Return [x, y] of the center of cell containing provided text 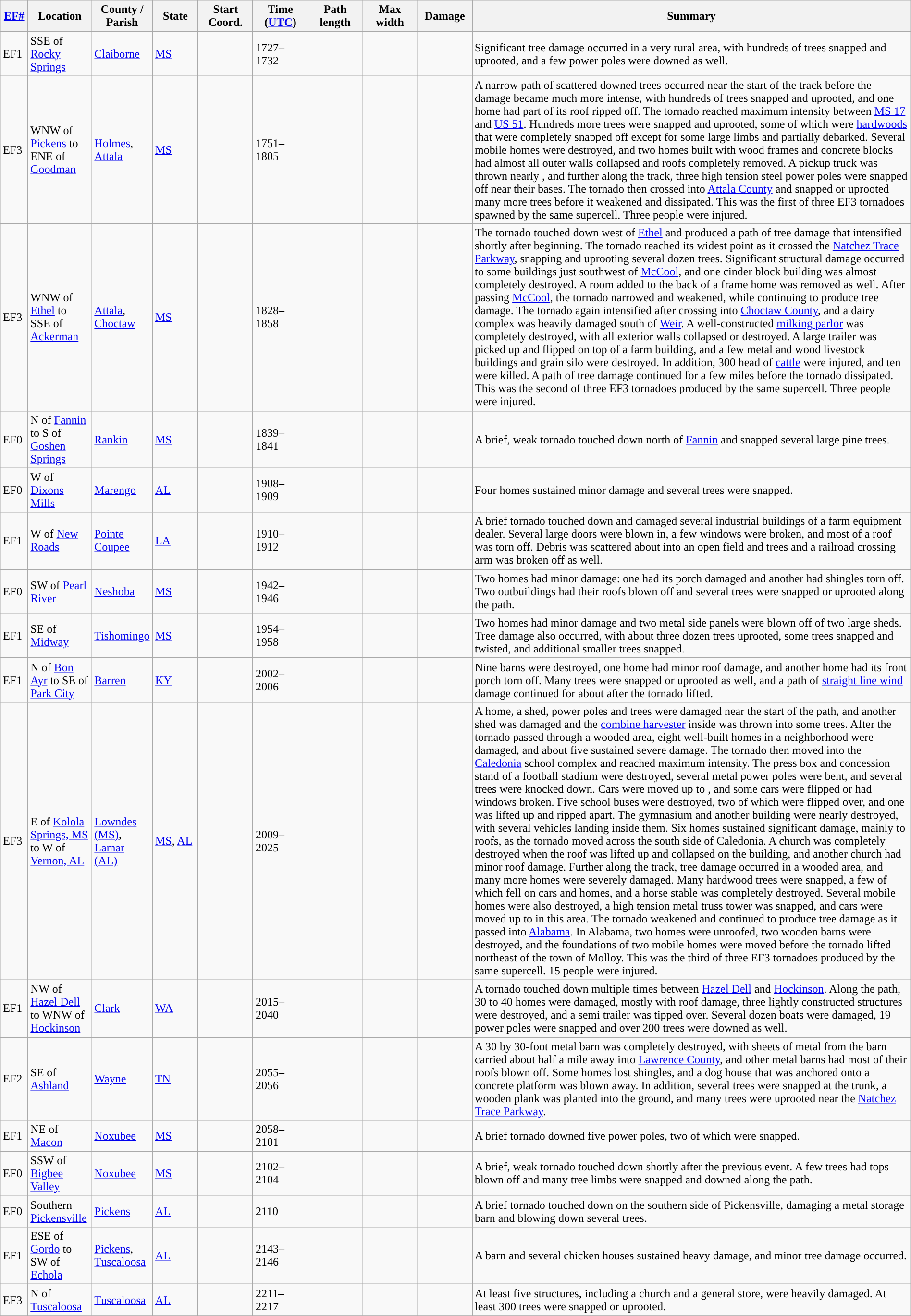
1910–1912 [280, 541]
2058–2101 [280, 1136]
1751–1805 [280, 150]
1727–1732 [280, 54]
NW of Hazel Dell to WNW of Hockinson [60, 1008]
WA [175, 1008]
2110 [280, 1212]
Wayne [122, 1078]
State [175, 16]
2102–2104 [280, 1174]
LA [175, 541]
EF2 [14, 1078]
SSW of Bigbee Valley [60, 1174]
Tuscaloosa [122, 1300]
1908–1909 [280, 490]
2009–2025 [280, 841]
E of Kolola Springs, MS to W of Vernon, AL [60, 841]
1839–1841 [280, 439]
Pointe Coupee [122, 541]
WNW of Ethel to SSE of Ackerman [60, 317]
2143–2146 [280, 1256]
County / Parish [122, 16]
Start Coord. [225, 16]
A brief tornado downed five power poles, two of which were snapped. [692, 1136]
Rankin [122, 439]
Location [60, 16]
W of Dixons Mills [60, 490]
TN [175, 1078]
2055–2056 [280, 1078]
A brief tornado touched down on the southern side of Pickensville, damaging a metal storage barn and blowing down several trees. [692, 1212]
A barn and several chicken houses sustained heavy damage, and minor tree damage occurred. [692, 1256]
KY [175, 680]
Holmes, Attala [122, 150]
2211–2217 [280, 1300]
A brief, weak tornado touched down north of Fannin and snapped several large pine trees. [692, 439]
Pickens [122, 1212]
Significant tree damage occurred in a very rural area, with hundreds of trees snapped and uprooted, and a few power poles were downed as well. [692, 54]
SW of Pearl River [60, 591]
SE of Ashland [60, 1078]
Tishomingo [122, 636]
Max width [390, 16]
Four homes sustained minor damage and several trees were snapped. [692, 490]
MS, AL [175, 841]
Pickens, Tuscaloosa [122, 1256]
Lowndes (MS), Lamar (AL) [122, 841]
Summary [692, 16]
Barren [122, 680]
Path length [335, 16]
N of Fannin to S of Goshen Springs [60, 439]
Southern Pickensville [60, 1212]
EF# [14, 16]
1954–1958 [280, 636]
At least five structures, including a church and a general store, were heavily damaged. At least 300 trees were snapped or uprooted. [692, 1300]
SE of Midway [60, 636]
NE of Macon [60, 1136]
2002–2006 [280, 680]
SSE of Rocky Springs [60, 54]
Attala, Choctaw [122, 317]
Clark [122, 1008]
1942–1946 [280, 591]
Claiborne [122, 54]
1828–1858 [280, 317]
Marengo [122, 490]
2015–2040 [280, 1008]
ESE of Gordo to SW of Echola [60, 1256]
W of New Roads [60, 541]
WNW of Pickens to ENE of Goodman [60, 150]
Neshoba [122, 591]
N of Tuscaloosa [60, 1300]
Time (UTC) [280, 16]
Damage [445, 16]
N of Bon Ayr to SE of Park City [60, 680]
